Determine the [X, Y] coordinate at the center of the cell enclosing the given text.  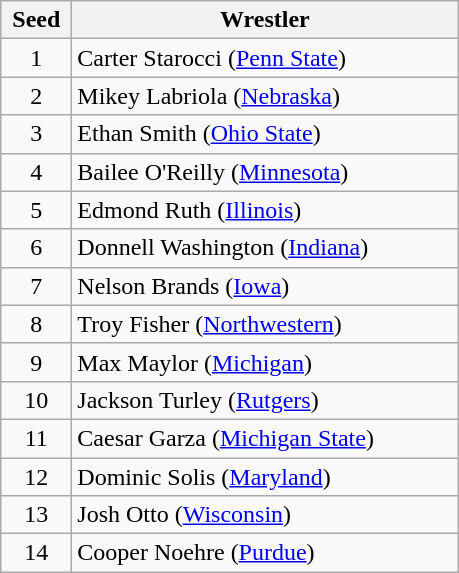
Troy Fisher (Northwestern) [265, 324]
10 [36, 400]
Cooper Noehre (Purdue) [265, 553]
6 [36, 248]
Seed [36, 20]
Dominic Solis (Maryland) [265, 477]
5 [36, 210]
Max Maylor (Michigan) [265, 362]
2 [36, 96]
11 [36, 438]
12 [36, 477]
13 [36, 515]
1 [36, 58]
Josh Otto (Wisconsin) [265, 515]
Edmond Ruth (Illinois) [265, 210]
4 [36, 172]
8 [36, 324]
Mikey Labriola (Nebraska) [265, 96]
Ethan Smith (Ohio State) [265, 134]
7 [36, 286]
Donnell Washington (Indiana) [265, 248]
14 [36, 553]
Caesar Garza (Michigan State) [265, 438]
3 [36, 134]
9 [36, 362]
Carter Starocci (Penn State) [265, 58]
Nelson Brands (Iowa) [265, 286]
Bailee O'Reilly (Minnesota) [265, 172]
Jackson Turley (Rutgers) [265, 400]
Wrestler [265, 20]
